Extract the [x, y] coordinate from the center of the cell holding the provided text.  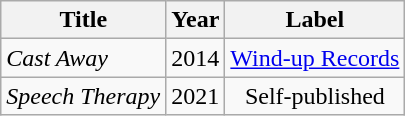
Title [84, 20]
Cast Away [84, 58]
Self-published [315, 96]
2014 [196, 58]
Year [196, 20]
Label [315, 20]
Wind-up Records [315, 58]
Speech Therapy [84, 96]
2021 [196, 96]
